From the cell containing the given text, extract its center point as [x, y] coordinate. 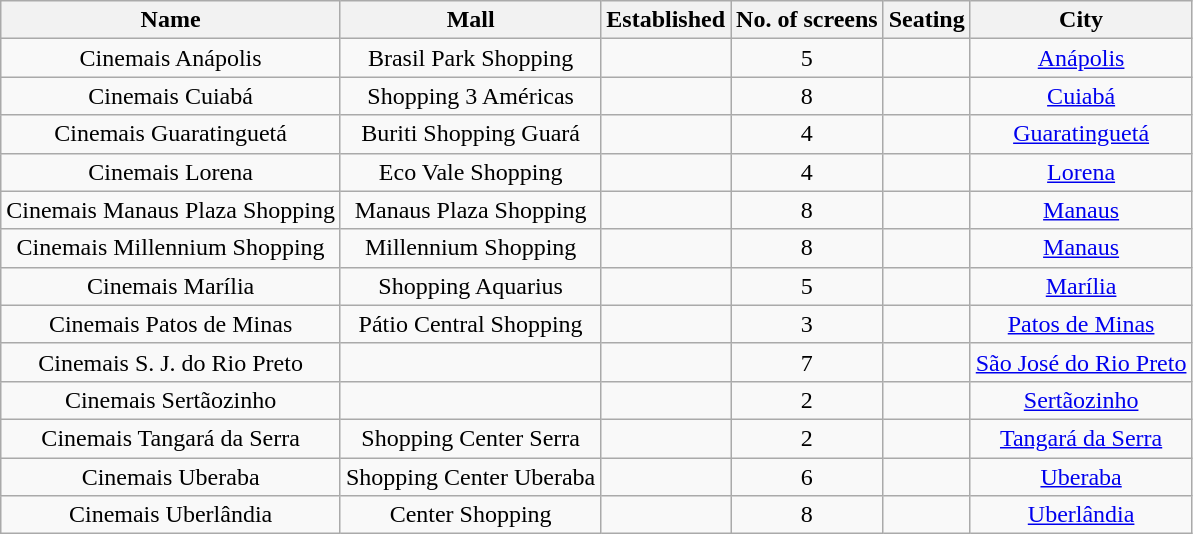
6 [808, 477]
Cinemais Millennium Shopping [171, 248]
Shopping Center Serra [470, 438]
Eco Vale Shopping [470, 172]
Shopping Center Uberaba [470, 477]
Center Shopping [470, 515]
Cinemais Guaratinguetá [171, 134]
Cinemais Lorena [171, 172]
7 [808, 362]
Cinemais Uberaba [171, 477]
Manaus Plaza Shopping [470, 210]
Brasil Park Shopping [470, 58]
Mall [470, 20]
Cinemais Tangará da Serra [171, 438]
Shopping 3 Américas [470, 96]
São José do Rio Preto [1081, 362]
Anápolis [1081, 58]
Cuiabá [1081, 96]
City [1081, 20]
3 [808, 324]
Sertãozinho [1081, 400]
Cinemais Cuiabá [171, 96]
Marília [1081, 286]
Buriti Shopping Guará [470, 134]
Shopping Aquarius [470, 286]
Cinemais Sertãozinho [171, 400]
No. of screens [808, 20]
Lorena [1081, 172]
Millennium Shopping [470, 248]
Cinemais Patos de Minas [171, 324]
Cinemais Anápolis [171, 58]
Uberaba [1081, 477]
Cinemais Manaus Plaza Shopping [171, 210]
Cinemais Uberlândia [171, 515]
Cinemais S. J. do Rio Preto [171, 362]
Seating [926, 20]
Name [171, 20]
Patos de Minas [1081, 324]
Pátio Central Shopping [470, 324]
Cinemais Marília [171, 286]
Tangará da Serra [1081, 438]
Guaratinguetá [1081, 134]
Uberlândia [1081, 515]
Established [666, 20]
